Find where the given text appears and provide that cell's center as (x, y) coordinate. 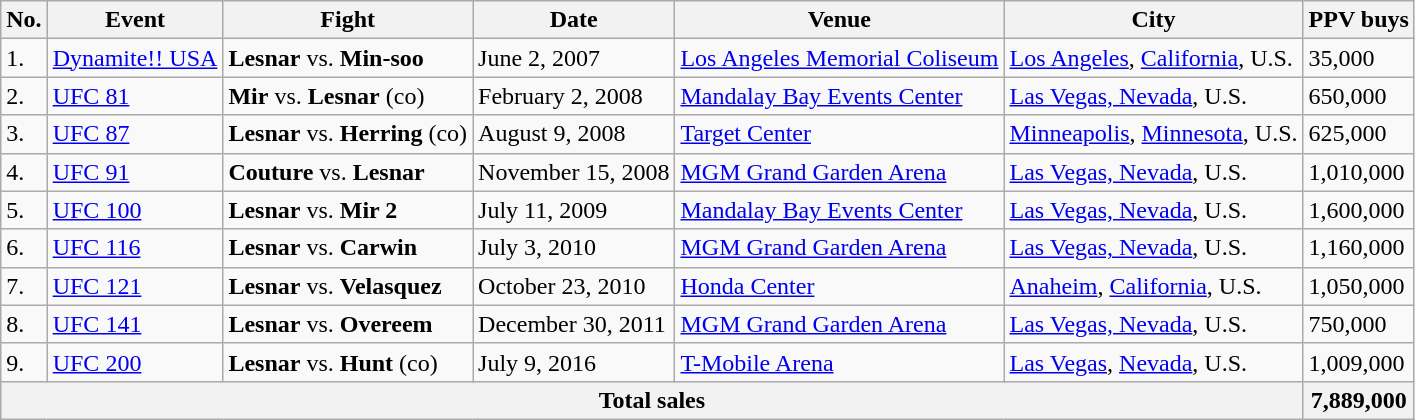
Mir vs. Lesnar (co) (348, 96)
Dynamite!! USA (135, 58)
July 3, 2010 (574, 248)
625,000 (1358, 134)
UFC 81 (135, 96)
UFC 116 (135, 248)
1,160,000 (1358, 248)
UFC 141 (135, 324)
Total sales (652, 400)
2. (24, 96)
Lesnar vs. Velasquez (348, 286)
Anaheim, California, U.S. (1154, 286)
Fight (348, 20)
October 23, 2010 (574, 286)
3. (24, 134)
Couture vs. Lesnar (348, 172)
Honda Center (840, 286)
Lesnar vs. Carwin (348, 248)
City (1154, 20)
1,600,000 (1358, 210)
UFC 121 (135, 286)
July 11, 2009 (574, 210)
Lesnar vs. Overeem (348, 324)
December 30, 2011 (574, 324)
Date (574, 20)
Event (135, 20)
9. (24, 362)
4. (24, 172)
T-Mobile Arena (840, 362)
Target Center (840, 134)
Lesnar vs. Min-soo (348, 58)
650,000 (1358, 96)
1,050,000 (1358, 286)
UFC 91 (135, 172)
Los Angeles, California, U.S. (1154, 58)
February 2, 2008 (574, 96)
7,889,000 (1358, 400)
35,000 (1358, 58)
UFC 100 (135, 210)
Venue (840, 20)
7. (24, 286)
July 9, 2016 (574, 362)
Minneapolis, Minnesota, U.S. (1154, 134)
8. (24, 324)
750,000 (1358, 324)
6. (24, 248)
5. (24, 210)
No. (24, 20)
Lesnar vs. Hunt (co) (348, 362)
June 2, 2007 (574, 58)
UFC 200 (135, 362)
November 15, 2008 (574, 172)
1. (24, 58)
Los Angeles Memorial Coliseum (840, 58)
Lesnar vs. Herring (co) (348, 134)
UFC 87 (135, 134)
PPV buys (1358, 20)
1,009,000 (1358, 362)
1,010,000 (1358, 172)
Lesnar vs. Mir 2 (348, 210)
August 9, 2008 (574, 134)
